Return the [X, Y] coordinate for the center point of the cell that contains the specified text.  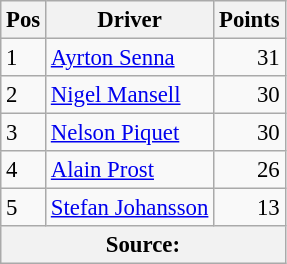
31 [250, 58]
5 [24, 208]
Driver [130, 20]
1 [24, 58]
13 [250, 208]
4 [24, 170]
26 [250, 170]
3 [24, 133]
Points [250, 20]
Stefan Johansson [130, 208]
Nigel Mansell [130, 95]
Pos [24, 20]
Ayrton Senna [130, 58]
Alain Prost [130, 170]
Nelson Piquet [130, 133]
2 [24, 95]
Source: [143, 245]
